Provide the (X, Y) coordinate of the cell's center where the given text is located.  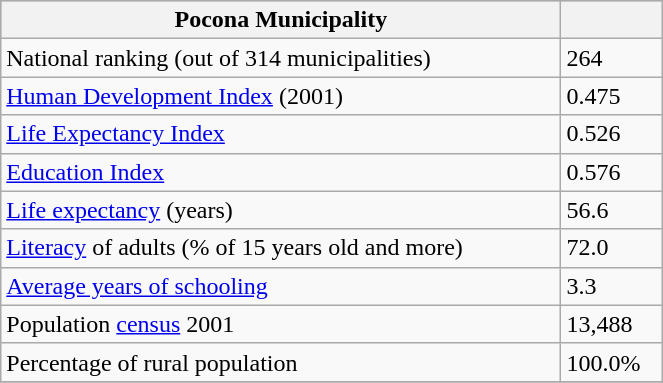
Percentage of rural population (281, 362)
Life expectancy (years) (281, 210)
National ranking (out of 314 municipalities) (281, 58)
Population census 2001 (281, 324)
Human Development Index (2001) (281, 96)
264 (612, 58)
0.526 (612, 134)
3.3 (612, 286)
0.475 (612, 96)
13,488 (612, 324)
Literacy of adults (% of 15 years old and more) (281, 248)
Life Expectancy Index (281, 134)
56.6 (612, 210)
72.0 (612, 248)
Pocona Municipality (281, 20)
0.576 (612, 172)
Education Index (281, 172)
100.0% (612, 362)
Average years of schooling (281, 286)
